Output the [X, Y] coordinate of the center of the cell containing the given text.  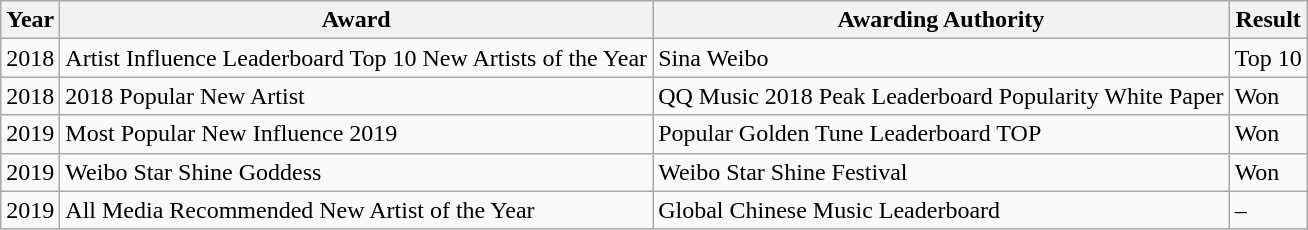
Weibo Star Shine Goddess [356, 172]
Weibo Star Shine Festival [941, 172]
Most Popular New Influence 2019 [356, 134]
2018 Popular New Artist [356, 96]
– [1268, 210]
Result [1268, 20]
Popular Golden Tune Leaderboard TOP [941, 134]
Awarding Authority [941, 20]
Artist Influence Leaderboard Top 10 New Artists of the Year [356, 58]
All Media Recommended New Artist of the Year [356, 210]
Top 10 [1268, 58]
Year [30, 20]
QQ Music 2018 Peak Leaderboard Popularity White Paper [941, 96]
Global Chinese Music Leaderboard [941, 210]
Award [356, 20]
Sina Weibo [941, 58]
